Output the (x, y) coordinate of the center of the cell containing the given text.  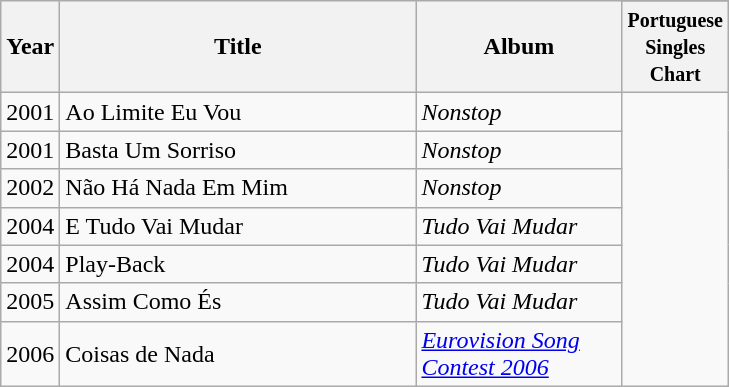
Assim Como És (238, 302)
Play-Back (238, 264)
2002 (30, 188)
Title (238, 47)
Year (30, 47)
2005 (30, 302)
E Tudo Vai Mudar (238, 226)
Não Há Nada Em Mim (238, 188)
Portuguese Singles Chart (676, 47)
Ao Limite Eu Vou (238, 112)
Basta Um Sorriso (238, 150)
Eurovision Song Contest 2006 (519, 354)
Album (519, 47)
2006 (30, 354)
Coisas de Nada (238, 354)
